Extract the [X, Y] coordinate from the center of the cell holding the provided text.  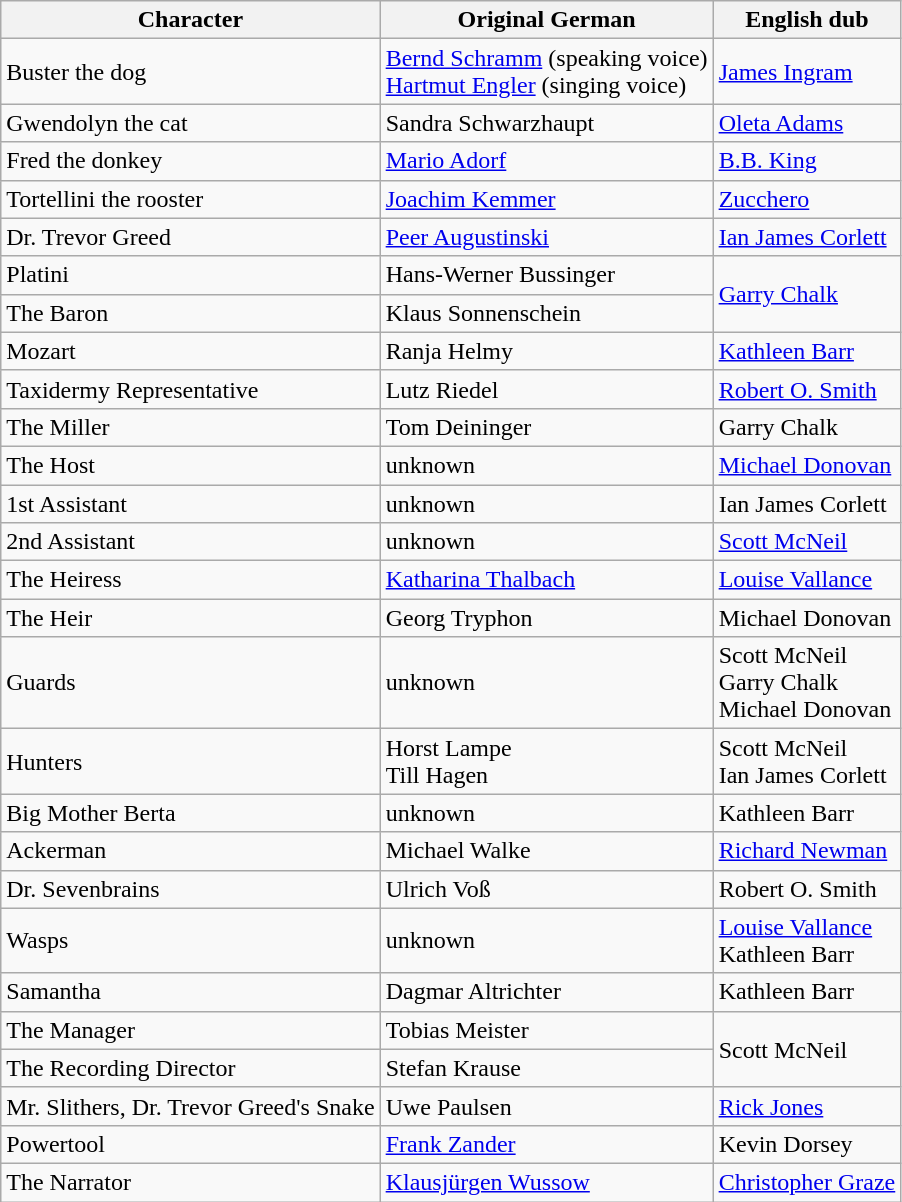
Frank Zander [546, 1144]
Ulrich Voß [546, 889]
Wasps [190, 940]
The Heiress [190, 580]
Rick Jones [807, 1106]
Mr. Slithers, Dr. Trevor Greed's Snake [190, 1106]
Dr. Trevor Greed [190, 237]
The Manager [190, 1030]
Hunters [190, 762]
Gwendolyn the cat [190, 123]
Lutz Riedel [546, 389]
Klausjürgen Wussow [546, 1182]
Guards [190, 683]
1st Assistant [190, 503]
Bernd Schramm (speaking voice) Hartmut Engler (singing voice) [546, 72]
Scott McNeilGarry ChalkMichael Donovan [807, 683]
B.B. King [807, 161]
James Ingram [807, 72]
The Host [190, 465]
Buster the dog [190, 72]
Georg Tryphon [546, 618]
Original German [546, 20]
Kevin Dorsey [807, 1144]
Horst LampeTill Hagen [546, 762]
Mozart [190, 351]
Louise Vallance [807, 580]
Uwe Paulsen [546, 1106]
Peer Augustinski [546, 237]
Samantha [190, 992]
Tom Deininger [546, 427]
Klaus Sonnenschein [546, 313]
Sandra Schwarzhaupt [546, 123]
Christopher Graze [807, 1182]
The Recording Director [190, 1068]
Dagmar Altrichter [546, 992]
Tobias Meister [546, 1030]
Mario Adorf [546, 161]
Ranja Helmy [546, 351]
Katharina Thalbach [546, 580]
2nd Assistant [190, 542]
Fred the donkey [190, 161]
Big Mother Berta [190, 813]
The Miller [190, 427]
Dr. Sevenbrains [190, 889]
Richard Newman [807, 851]
Hans-Werner Bussinger [546, 275]
Taxidermy Representative [190, 389]
Michael Walke [546, 851]
The Baron [190, 313]
Zucchero [807, 199]
Louise VallanceKathleen Barr [807, 940]
Stefan Krause [546, 1068]
Joachim Kemmer [546, 199]
The Heir [190, 618]
The Narrator [190, 1182]
Character [190, 20]
Platini [190, 275]
Ackerman [190, 851]
Oleta Adams [807, 123]
Powertool [190, 1144]
English dub [807, 20]
Scott McNeilIan James Corlett [807, 762]
Tortellini the rooster [190, 199]
